Return the [X, Y] coordinate for the center point of the cell that contains the specified text.  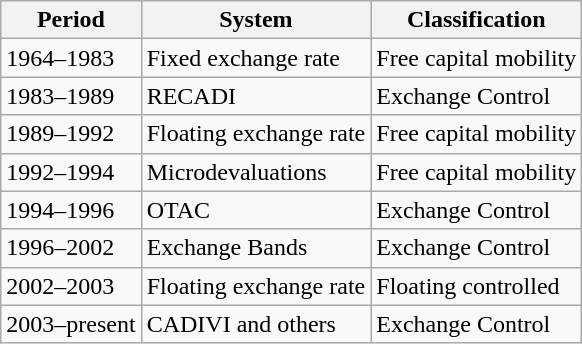
RECADI [256, 96]
2002–2003 [71, 286]
1994–1996 [71, 210]
System [256, 20]
1992–1994 [71, 172]
Exchange Bands [256, 248]
OTAC [256, 210]
1964–1983 [71, 58]
1989–1992 [71, 134]
CADIVI and others [256, 324]
1983–1989 [71, 96]
2003–present [71, 324]
Classification [476, 20]
1996–2002 [71, 248]
Fixed exchange rate [256, 58]
Period [71, 20]
Floating controlled [476, 286]
Microdevaluations [256, 172]
